Locate the cell with the specified text and output its [x, y] center coordinate. 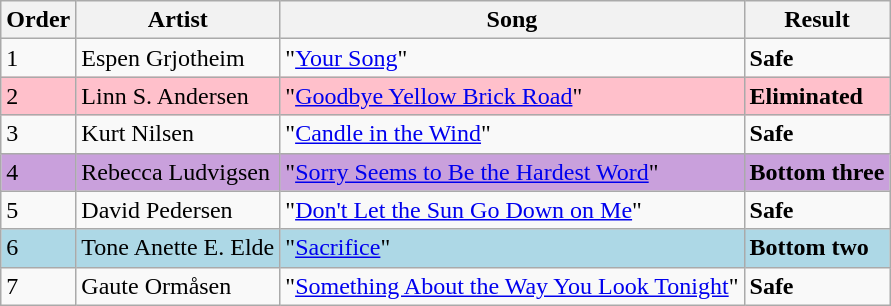
Artist [178, 20]
Kurt Nilsen [178, 134]
Bottom three [817, 172]
Tone Anette E. Elde [178, 248]
Linn S. Andersen [178, 96]
"Candle in the Wind" [512, 134]
7 [38, 286]
Result [817, 20]
5 [38, 210]
"Your Song" [512, 58]
Rebecca Ludvigsen [178, 172]
Gaute Ormåsen [178, 286]
Espen Grjotheim [178, 58]
Order [38, 20]
2 [38, 96]
David Pedersen [178, 210]
Bottom two [817, 248]
"Sorry Seems to Be the Hardest Word" [512, 172]
"Something About the Way You Look Tonight" [512, 286]
Eliminated [817, 96]
Song [512, 20]
3 [38, 134]
6 [38, 248]
"Goodbye Yellow Brick Road" [512, 96]
4 [38, 172]
"Sacrifice" [512, 248]
1 [38, 58]
"Don't Let the Sun Go Down on Me" [512, 210]
